Provide the [x, y] coordinate of the cell's center where the given text is located.  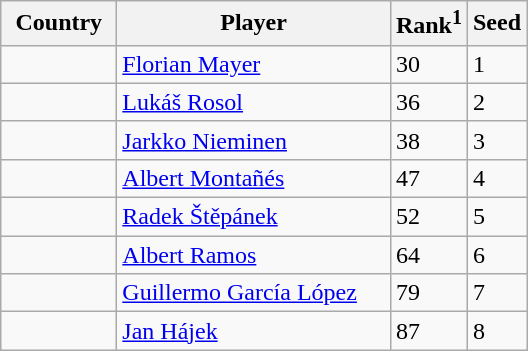
64 [428, 255]
7 [496, 293]
3 [496, 140]
Seed [496, 24]
Radek Štěpánek [254, 217]
Albert Montañés [254, 178]
47 [428, 178]
6 [496, 255]
Albert Ramos [254, 255]
Jarkko Nieminen [254, 140]
87 [428, 331]
Country [59, 24]
Lukáš Rosol [254, 102]
38 [428, 140]
79 [428, 293]
5 [496, 217]
1 [496, 64]
30 [428, 64]
Jan Hájek [254, 331]
8 [496, 331]
4 [496, 178]
Player [254, 24]
Florian Mayer [254, 64]
Rank1 [428, 24]
36 [428, 102]
52 [428, 217]
2 [496, 102]
Guillermo García López [254, 293]
